Search for the cell housing the specified text and yield its [x, y] center coordinate. 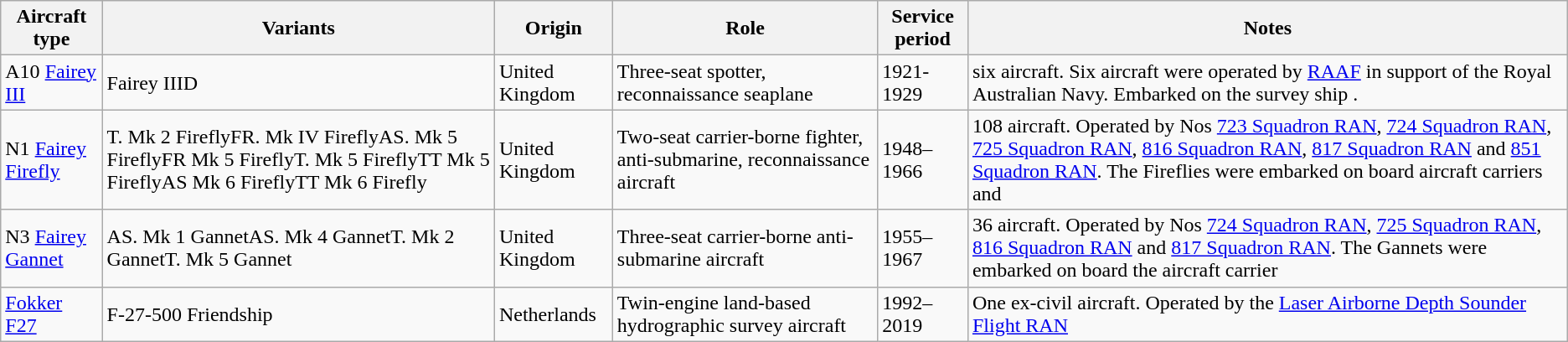
N1 Fairey Firefly [52, 159]
Role [745, 28]
One ex-civil aircraft. Operated by the Laser Airborne Depth Sounder Flight RAN [1267, 313]
1921-1929 [923, 82]
N3 Fairey Gannet [52, 248]
Three-seat carrier-borne anti-submarine aircraft [745, 248]
A10 Fairey III [52, 82]
1992–2019 [923, 313]
Origin [553, 28]
T. Mk 2 FireflyFR. Mk IV FireflyAS. Mk 5 FireflyFR Mk 5 FireflyT. Mk 5 FireflyTT Mk 5 FireflyAS Mk 6 FireflyTT Mk 6 Firefly [298, 159]
six aircraft. Six aircraft were operated by RAAF in support of the Royal Australian Navy. Embarked on the survey ship . [1267, 82]
Service period [923, 28]
1955–1967 [923, 248]
F-27-500 Friendship [298, 313]
Netherlands [553, 313]
Twin-engine land-based hydrographic survey aircraft [745, 313]
Aircraft type [52, 28]
Variants [298, 28]
Fairey IIID [298, 82]
1948–1966 [923, 159]
AS. Mk 1 GannetAS. Mk 4 GannetT. Mk 2 GannetT. Mk 5 Gannet [298, 248]
Notes [1267, 28]
Fokker F27 [52, 313]
Two-seat carrier-borne fighter, anti-submarine, reconnaissance aircraft [745, 159]
Three-seat spotter, reconnaissance seaplane [745, 82]
